Identify which cell holds the provided text, then report its [X, Y] central coordinate. 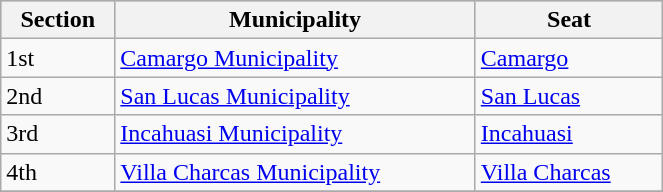
Camargo [569, 58]
Municipality [295, 20]
Villa Charcas [569, 172]
San Lucas Municipality [295, 96]
2nd [58, 96]
Incahuasi [569, 134]
San Lucas [569, 96]
Villa Charcas Municipality [295, 172]
Seat [569, 20]
Incahuasi Municipality [295, 134]
4th [58, 172]
3rd [58, 134]
Section [58, 20]
1st [58, 58]
Camargo Municipality [295, 58]
